From the cell containing the given text, extract its center point as (x, y) coordinate. 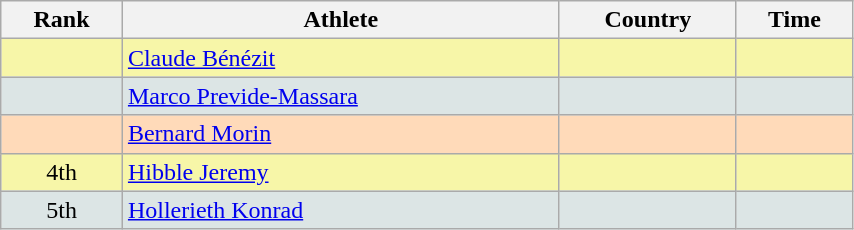
4th (62, 172)
Athlete (340, 20)
Hibble Jeremy (340, 172)
Claude Bénézit (340, 58)
Hollerieth Konrad (340, 210)
Bernard Morin (340, 134)
Country (648, 20)
Time (794, 20)
Rank (62, 20)
Marco Previde-Massara (340, 96)
5th (62, 210)
